Pinpoint the cell where the given text exists, returning its (x, y) midpoint coordinate. 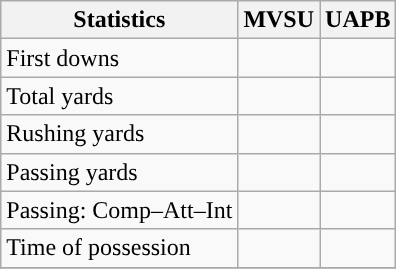
First downs (120, 58)
MVSU (279, 20)
Passing yards (120, 172)
Total yards (120, 96)
Time of possession (120, 248)
UAPB (358, 20)
Rushing yards (120, 134)
Statistics (120, 20)
Passing: Comp–Att–Int (120, 210)
